Find where the given text appears and provide that cell's center as [X, Y] coordinate. 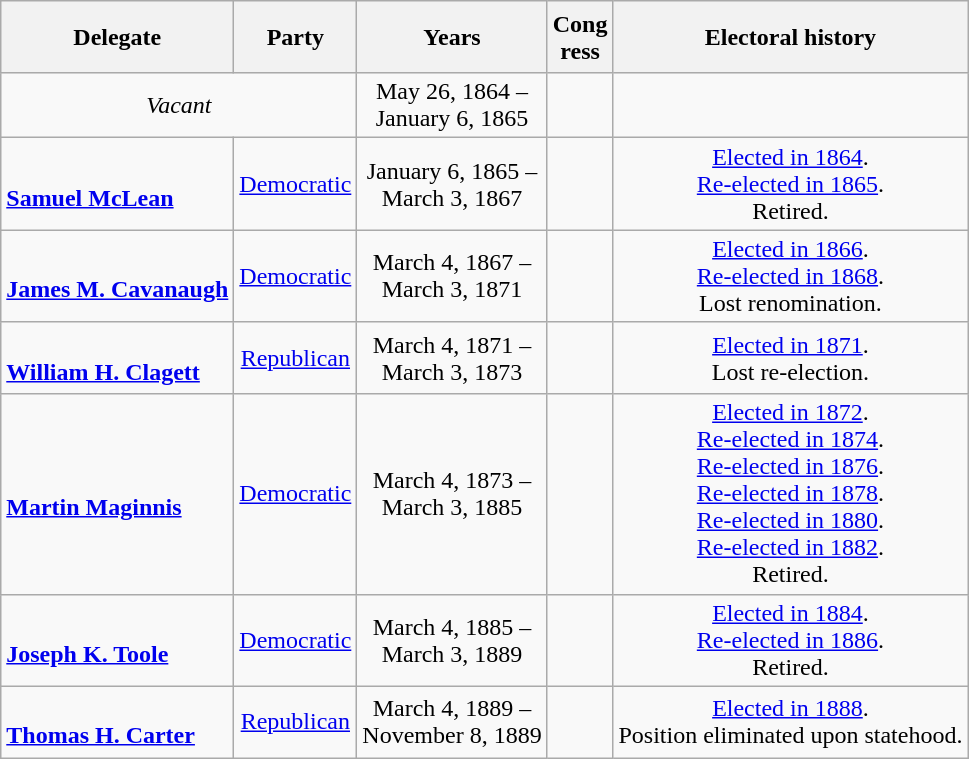
Elected in 1884.Re-elected in 1886.Retired. [790, 640]
March 4, 1885 –March 3, 1889 [452, 640]
Elected in 1871.Lost re-election. [790, 358]
March 4, 1871 –March 3, 1873 [452, 358]
Elected in 1888.Position eliminated upon statehood. [790, 722]
Elected in 1872.Re-elected in 1874.Re-elected in 1876.Re-elected in 1878.Re-elected in 1880.Re-elected in 1882.Retired. [790, 494]
January 6, 1865 –March 3, 1867 [452, 184]
Delegate [118, 37]
Samuel McLean [118, 184]
Joseph K. Toole [118, 640]
William H. Clagett [118, 358]
Elected in 1864.Re-elected in 1865.Retired. [790, 184]
Martin Maginnis [118, 494]
Years [452, 37]
Congress [580, 37]
May 26, 1864 –January 6, 1865 [452, 106]
Thomas H. Carter [118, 722]
March 4, 1873 –March 3, 1885 [452, 494]
Electoral history [790, 37]
March 4, 1867 –March 3, 1871 [452, 276]
Vacant [179, 106]
Elected in 1866.Re-elected in 1868.Lost renomination. [790, 276]
March 4, 1889 –November 8, 1889 [452, 722]
James M. Cavanaugh [118, 276]
Party [296, 37]
